Capture the cell that displays the provided text and extract its [X, Y] central coordinate. 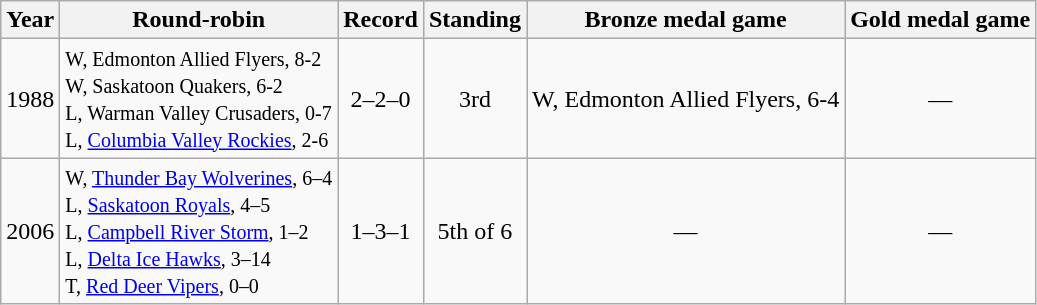
W, Edmonton Allied Flyers, 6-4 [685, 98]
Record [381, 20]
2–2–0 [381, 98]
W, Thunder Bay Wolverines, 6–4L, Saskatoon Royals, 4–5L, Campbell River Storm, 1–2L, Delta Ice Hawks, 3–14T, Red Deer Vipers, 0–0 [199, 231]
1988 [30, 98]
Round-robin [199, 20]
3rd [474, 98]
Standing [474, 20]
1–3–1 [381, 231]
Bronze medal game [685, 20]
W, Edmonton Allied Flyers, 8-2W, Saskatoon Quakers, 6-2L, Warman Valley Crusaders, 0-7L, Columbia Valley Rockies, 2-6 [199, 98]
Gold medal game [940, 20]
Year [30, 20]
2006 [30, 231]
5th of 6 [474, 231]
